Detect which cell encompasses the target text, then output its (X, Y) center coordinate. 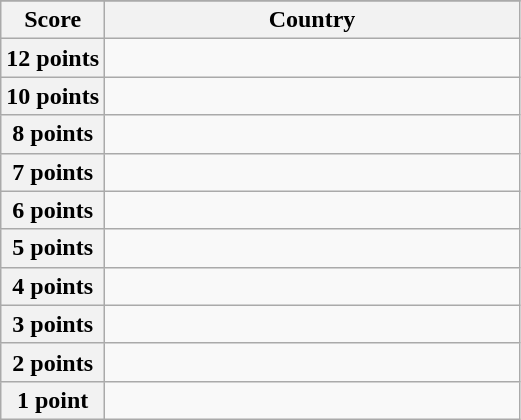
1 point (53, 400)
Country (312, 20)
4 points (53, 286)
8 points (53, 134)
2 points (53, 362)
6 points (53, 210)
3 points (53, 324)
10 points (53, 96)
12 points (53, 58)
Score (53, 20)
5 points (53, 248)
7 points (53, 172)
